Scan for the cell matching the given text and deliver its [X, Y] coordinate at center. 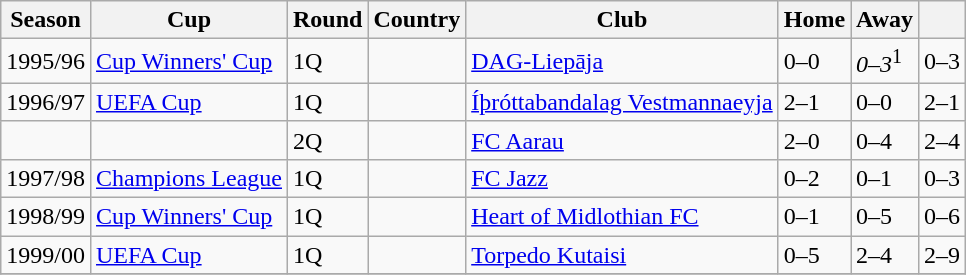
Íþróttabandalag Vestmannaeyja [622, 102]
2Q [328, 140]
DAG-Liepāja [622, 62]
1997/98 [46, 178]
2–0 [814, 140]
2–9 [942, 255]
0–31 [885, 62]
1995/96 [46, 62]
Season [46, 20]
1996/97 [46, 102]
0–4 [885, 140]
Club [622, 20]
0–2 [814, 178]
Country [417, 20]
FC Jazz [622, 178]
1999/00 [46, 255]
Round [328, 20]
Champions League [188, 178]
Heart of Midlothian FC [622, 217]
1998/99 [46, 217]
0–6 [942, 217]
Torpedo Kutaisi [622, 255]
Home [814, 20]
Cup [188, 20]
Away [885, 20]
FC Aarau [622, 140]
